Scan for the cell matching the given text and deliver its (X, Y) coordinate at center. 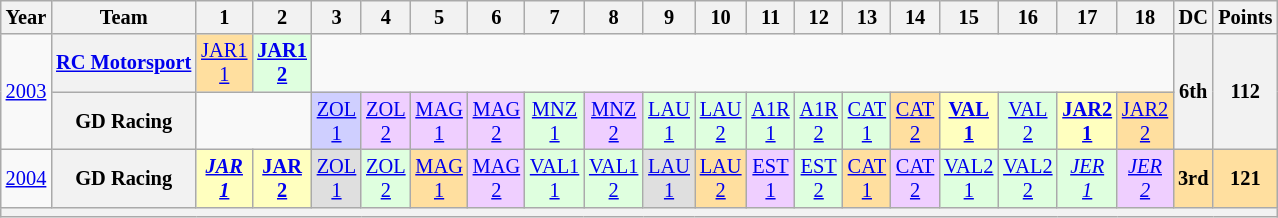
Year (26, 17)
11 (770, 17)
A1R1 (770, 121)
4 (386, 17)
15 (968, 17)
JAR12 (282, 63)
JER1 (1087, 178)
6 (496, 17)
12 (819, 17)
9 (669, 17)
JAR21 (1087, 121)
EST1 (770, 178)
3 (336, 17)
VAL2 (1028, 121)
7 (554, 17)
RC Motorsport (124, 63)
VAL21 (968, 178)
121 (1245, 178)
JER2 (1145, 178)
5 (438, 17)
JAR11 (224, 63)
EST2 (819, 178)
13 (867, 17)
6th (1193, 92)
2 (282, 17)
Team (124, 17)
JAR1 (224, 178)
3rd (1193, 178)
DC (1193, 17)
VAL11 (554, 178)
17 (1087, 17)
Points (1245, 17)
2004 (26, 178)
MNZ2 (614, 121)
16 (1028, 17)
VAL22 (1028, 178)
VAL1 (968, 121)
VAL12 (614, 178)
2003 (26, 92)
A1R2 (819, 121)
JAR2 (282, 178)
8 (614, 17)
112 (1245, 92)
MNZ1 (554, 121)
10 (721, 17)
JAR22 (1145, 121)
1 (224, 17)
14 (915, 17)
18 (1145, 17)
